From the cell containing the given text, extract its center point as (x, y) coordinate. 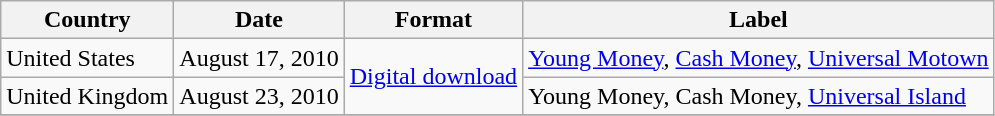
Young Money, Cash Money, Universal Motown (759, 58)
August 23, 2010 (259, 96)
Label (759, 20)
Country (88, 20)
Format (433, 20)
United States (88, 58)
Young Money, Cash Money, Universal Island (759, 96)
Digital download (433, 77)
August 17, 2010 (259, 58)
United Kingdom (88, 96)
Date (259, 20)
